Locate the cell with the specified text and output its (x, y) center coordinate. 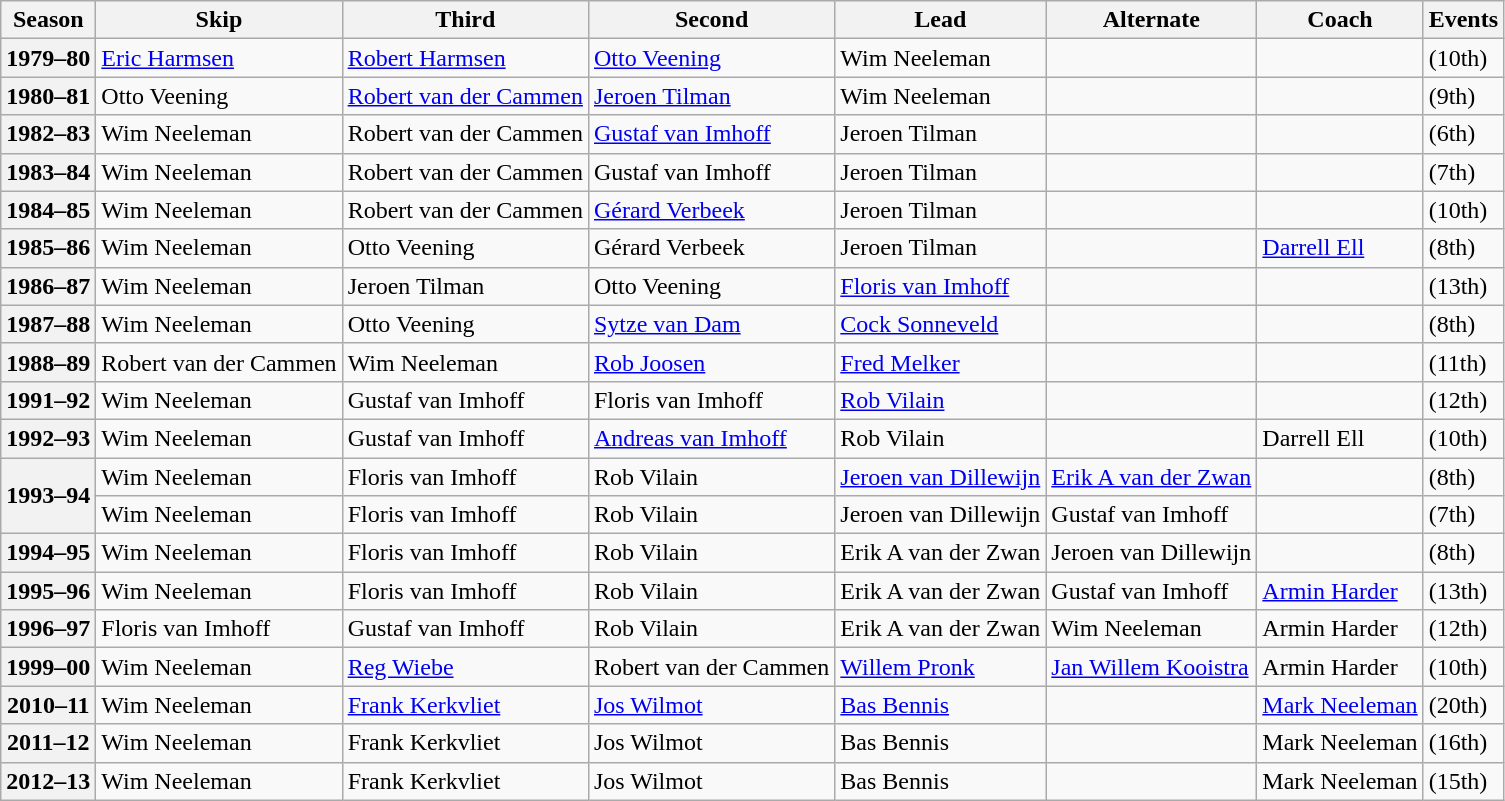
1995–96 (48, 591)
(20th) (1463, 705)
(9th) (1463, 96)
Robert Harmsen (465, 58)
2011–12 (48, 743)
Reg Wiebe (465, 667)
1988–89 (48, 362)
(6th) (1463, 134)
(15th) (1463, 781)
(16th) (1463, 743)
(11th) (1463, 362)
Rob Joosen (711, 362)
2010–11 (48, 705)
1983–84 (48, 172)
1984–85 (48, 210)
1979–80 (48, 58)
1999–00 (48, 667)
1987–88 (48, 324)
Andreas van Imhoff (711, 438)
Season (48, 20)
2012–13 (48, 781)
Skip (219, 20)
Coach (1340, 20)
Eric Harmsen (219, 58)
Events (1463, 20)
Willem Pronk (940, 667)
Jan Willem Kooistra (1152, 667)
1993–94 (48, 496)
Lead (940, 20)
Fred Melker (940, 362)
1985–86 (48, 248)
Second (711, 20)
1986–87 (48, 286)
1996–97 (48, 629)
Alternate (1152, 20)
Cock Sonneveld (940, 324)
Sytze van Dam (711, 324)
1992–93 (48, 438)
1982–83 (48, 134)
1994–95 (48, 553)
1991–92 (48, 400)
Third (465, 20)
1980–81 (48, 96)
